Search for the cell housing the specified text and yield its [X, Y] center coordinate. 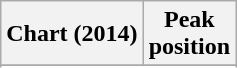
Peakposition [189, 34]
Chart (2014) [72, 34]
